Return (x, y) of the center of cell containing provided text 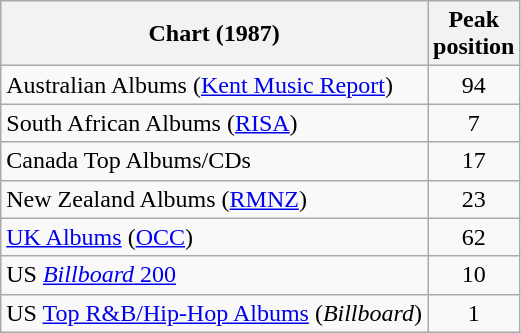
Australian Albums (Kent Music Report) (214, 85)
South African Albums (RISA) (214, 123)
10 (474, 275)
1 (474, 313)
17 (474, 161)
Chart (1987) (214, 34)
UK Albums (OCC) (214, 237)
New Zealand Albums (RMNZ) (214, 199)
Peakposition (474, 34)
Canada Top Albums/CDs (214, 161)
23 (474, 199)
62 (474, 237)
US Top R&B/Hip-Hop Albums (Billboard) (214, 313)
94 (474, 85)
US Billboard 200 (214, 275)
7 (474, 123)
